Identify which cell holds the provided text, then report its [X, Y] central coordinate. 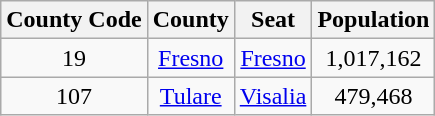
Seat [273, 20]
County [190, 20]
Population [374, 20]
Tulare [190, 96]
1,017,162 [374, 58]
Visalia [273, 96]
County Code [74, 20]
107 [74, 96]
479,468 [374, 96]
19 [74, 58]
